For the text-containing cell, return its midpoint in (x, y) coordinate format. 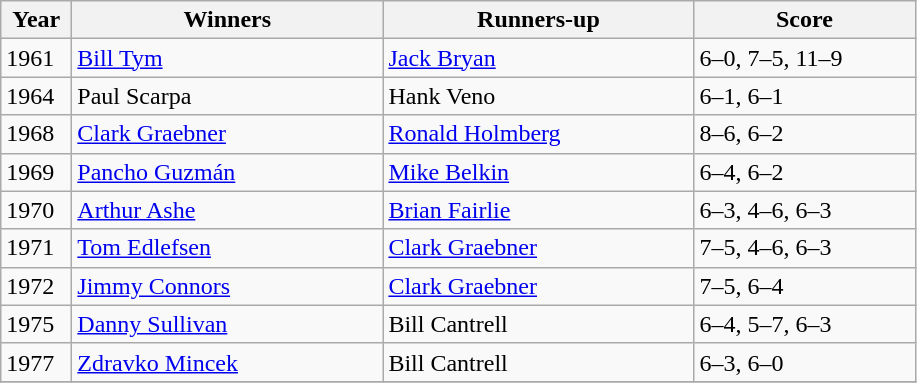
Score (804, 20)
Danny Sullivan (228, 324)
1971 (36, 248)
1964 (36, 96)
Winners (228, 20)
6–1, 6–1 (804, 96)
Ronald Holmberg (538, 134)
1961 (36, 58)
Brian Fairlie (538, 210)
1977 (36, 362)
1975 (36, 324)
Jack Bryan (538, 58)
1972 (36, 286)
6–4, 6–2 (804, 172)
6–3, 4–6, 6–3 (804, 210)
6–0, 7–5, 11–9 (804, 58)
7–5, 4–6, 6–3 (804, 248)
6–4, 5–7, 6–3 (804, 324)
Hank Veno (538, 96)
Pancho Guzmán (228, 172)
Bill Tym (228, 58)
6–3, 6–0 (804, 362)
Tom Edlefsen (228, 248)
Zdravko Mincek (228, 362)
Paul Scarpa (228, 96)
Jimmy Connors (228, 286)
1969 (36, 172)
1970 (36, 210)
8–6, 6–2 (804, 134)
Runners-up (538, 20)
Arthur Ashe (228, 210)
Year (36, 20)
7–5, 6–4 (804, 286)
Mike Belkin (538, 172)
1968 (36, 134)
